Pinpoint the cell where the given text exists, returning its [x, y] midpoint coordinate. 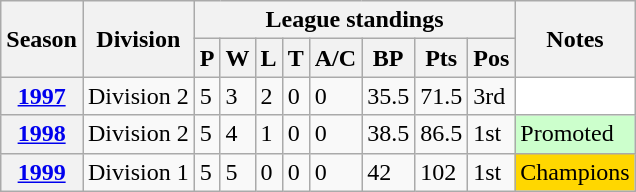
3 [238, 96]
38.5 [388, 134]
Pos [492, 58]
35.5 [388, 96]
1 [268, 134]
Division [138, 39]
3rd [492, 96]
P [207, 58]
Division 1 [138, 172]
1999 [42, 172]
Pts [442, 58]
BP [388, 58]
42 [388, 172]
Notes [575, 39]
Season [42, 39]
1998 [42, 134]
4 [238, 134]
A/C [335, 58]
T [296, 58]
L [268, 58]
2 [268, 96]
71.5 [442, 96]
Champions [575, 172]
League standings [354, 20]
102 [442, 172]
Promoted [575, 134]
W [238, 58]
1997 [42, 96]
86.5 [442, 134]
